Return (x, y) of the center of cell containing provided text 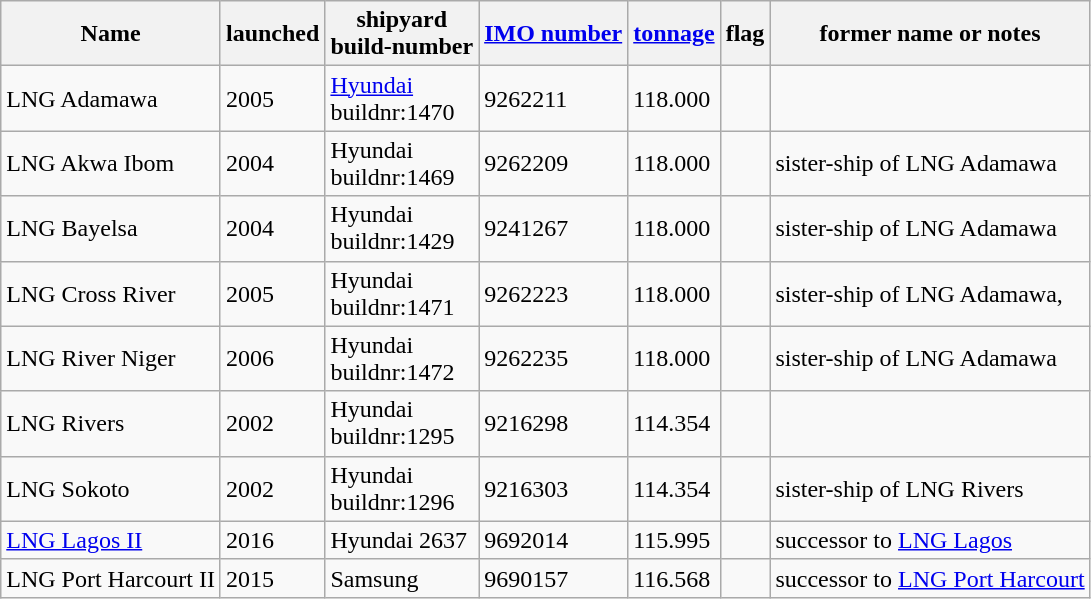
LNG Port Harcourt II (111, 578)
former name or notes (930, 34)
9262235 (554, 358)
9241267 (554, 228)
tonnage (674, 34)
9216303 (554, 488)
Hyundaibuildnr:1471 (402, 294)
launched (272, 34)
Hyundaibuildnr:1469 (402, 164)
sister-ship of LNG Rivers (930, 488)
Hyundai 2637 (402, 540)
9692014 (554, 540)
2016 (272, 540)
shipyardbuild-number (402, 34)
successor to LNG Lagos (930, 540)
115.995 (674, 540)
LNG Rivers (111, 424)
LNG Adamawa (111, 98)
Name (111, 34)
LNG Bayelsa (111, 228)
9262223 (554, 294)
2006 (272, 358)
IMO number (554, 34)
LNG Akwa Ibom (111, 164)
Hyundaibuildnr:1296 (402, 488)
LNG Sokoto (111, 488)
LNG River Niger (111, 358)
Hyundaibuildnr:1470 (402, 98)
9262209 (554, 164)
2015 (272, 578)
LNG Cross River (111, 294)
Samsung (402, 578)
successor to LNG Port Harcourt (930, 578)
LNG Lagos II (111, 540)
116.568 (674, 578)
9690157 (554, 578)
sister-ship of LNG Adamawa, (930, 294)
Hyundaibuildnr:1295 (402, 424)
9216298 (554, 424)
9262211 (554, 98)
Hyundaibuildnr:1429 (402, 228)
flag (745, 34)
Hyundai buildnr:1472 (402, 358)
